From the cell containing the given text, extract its center point as (x, y) coordinate. 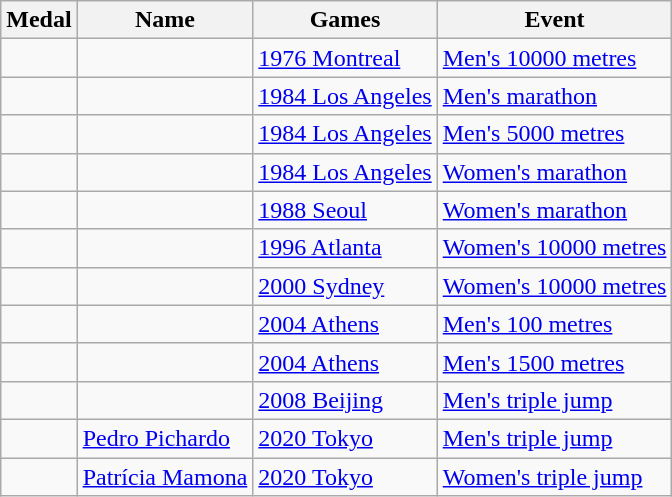
1988 Seoul (345, 210)
Pedro Pichardo (165, 438)
Men's 100 metres (554, 324)
Men's 1500 metres (554, 362)
2000 Sydney (345, 286)
Name (165, 20)
Men's 5000 metres (554, 134)
1976 Montreal (345, 58)
2008 Beijing (345, 400)
Women's triple jump (554, 477)
Medal (39, 20)
Event (554, 20)
Patrícia Mamona (165, 477)
Men's 10000 metres (554, 58)
Games (345, 20)
1996 Atlanta (345, 248)
Men's marathon (554, 96)
